Return (x, y) of the center of cell containing provided text 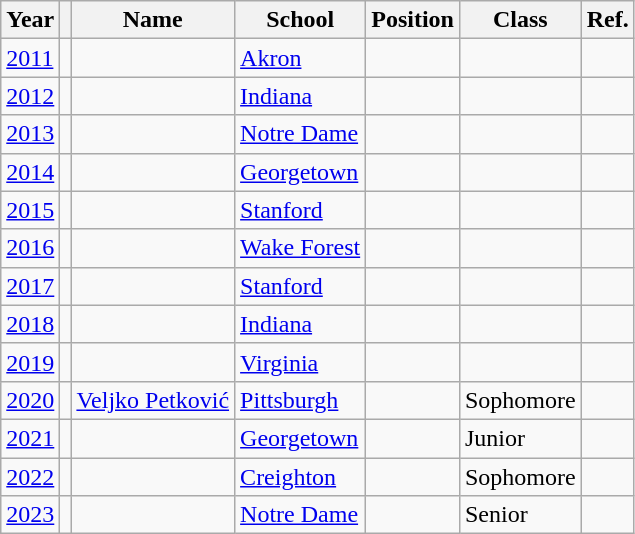
Wake Forest (300, 248)
Virginia (300, 362)
Position (413, 20)
2014 (30, 172)
Pittsburgh (300, 400)
Junior (520, 438)
Akron (300, 58)
Creighton (300, 477)
2016 (30, 248)
2017 (30, 286)
Name (153, 20)
2013 (30, 134)
2019 (30, 362)
2020 (30, 400)
2011 (30, 58)
2023 (30, 515)
School (300, 20)
2015 (30, 210)
2018 (30, 324)
Senior (520, 515)
2021 (30, 438)
Veljko Petković (153, 400)
2012 (30, 96)
Class (520, 20)
Ref. (608, 20)
Year (30, 20)
2022 (30, 477)
